Locate the cell with the specified text and output its (X, Y) center coordinate. 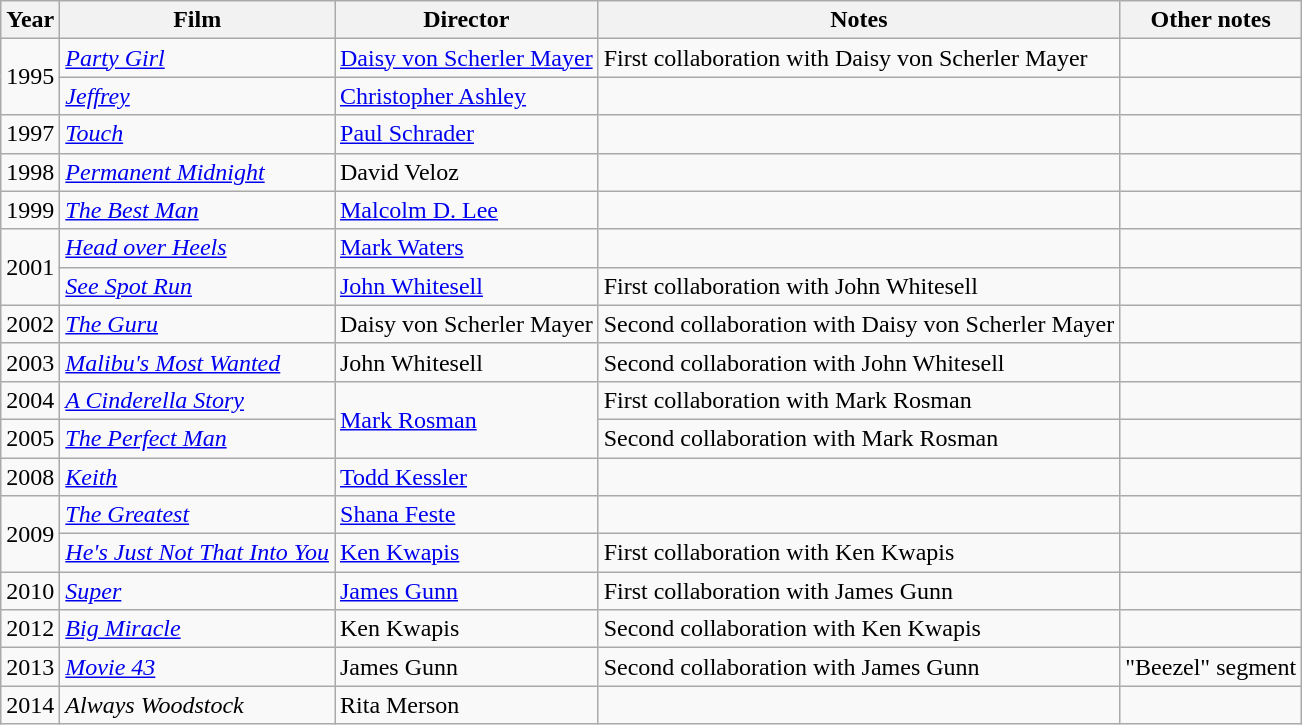
Malibu's Most Wanted (198, 362)
Director (466, 20)
Head over Heels (198, 248)
First collaboration with Ken Kwapis (859, 553)
Paul Schrader (466, 134)
The Best Man (198, 210)
Second collaboration with Daisy von Scherler Mayer (859, 324)
2013 (30, 667)
First collaboration with Daisy von Scherler Mayer (859, 58)
1999 (30, 210)
The Greatest (198, 515)
Keith (198, 477)
David Veloz (466, 172)
Party Girl (198, 58)
A Cinderella Story (198, 400)
Mark Rosman (466, 419)
Year (30, 20)
2010 (30, 591)
Jeffrey (198, 96)
Shana Feste (466, 515)
Second collaboration with James Gunn (859, 667)
1995 (30, 77)
2003 (30, 362)
1998 (30, 172)
Christopher Ashley (466, 96)
Always Woodstock (198, 705)
Notes (859, 20)
See Spot Run (198, 286)
Super (198, 591)
2009 (30, 534)
2001 (30, 267)
Mark Waters (466, 248)
Touch (198, 134)
2008 (30, 477)
First collaboration with James Gunn (859, 591)
He's Just Not That Into You (198, 553)
Permanent Midnight (198, 172)
2005 (30, 438)
1997 (30, 134)
Malcolm D. Lee (466, 210)
Movie 43 (198, 667)
First collaboration with Mark Rosman (859, 400)
The Perfect Man (198, 438)
Other notes (1211, 20)
2014 (30, 705)
"Beezel" segment (1211, 667)
Todd Kessler (466, 477)
Second collaboration with Ken Kwapis (859, 629)
First collaboration with John Whitesell (859, 286)
2004 (30, 400)
Second collaboration with John Whitesell (859, 362)
Rita Merson (466, 705)
2002 (30, 324)
Film (198, 20)
2012 (30, 629)
Second collaboration with Mark Rosman (859, 438)
Big Miracle (198, 629)
The Guru (198, 324)
